Return the (X, Y) coordinate for the center point of the cell that contains the specified text.  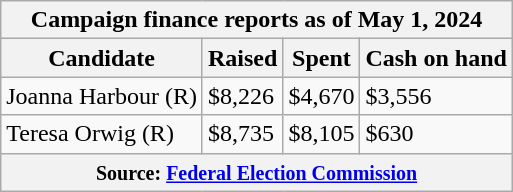
$8,226 (242, 96)
$3,556 (436, 96)
Teresa Orwig (R) (102, 134)
$8,105 (322, 134)
$8,735 (242, 134)
$630 (436, 134)
Raised (242, 58)
$4,670 (322, 96)
Spent (322, 58)
Joanna Harbour (R) (102, 96)
Source: Federal Election Commission (257, 172)
Cash on hand (436, 58)
Campaign finance reports as of May 1, 2024 (257, 20)
Candidate (102, 58)
